Output the (x, y) coordinate of the center of the cell containing the given text.  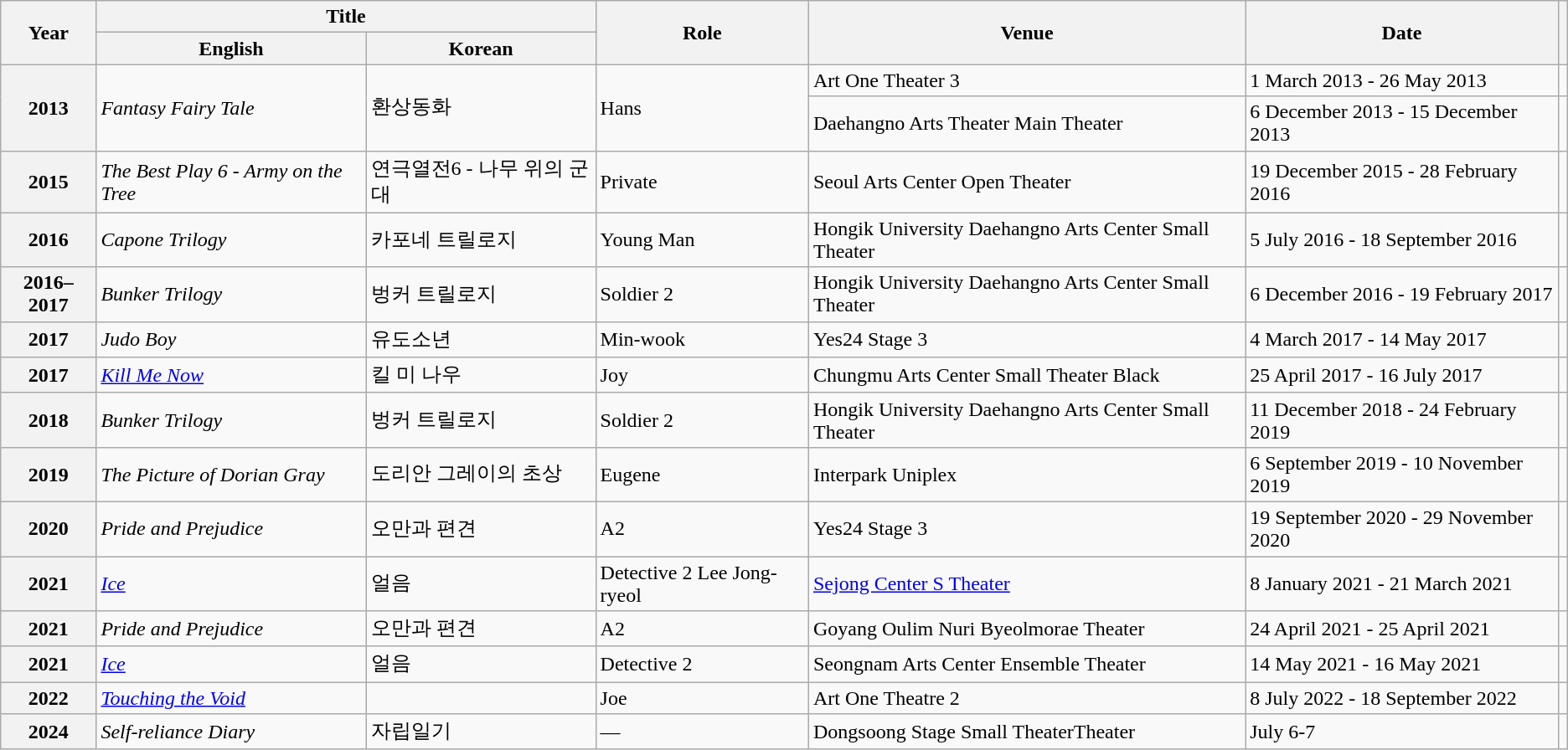
Daehangno Arts Theater Main Theater (1027, 124)
The Best Play 6 - Army on the Tree (231, 182)
Seoul Arts Center Open Theater (1027, 182)
환상동화 (481, 107)
2013 (49, 107)
Self-reliance Diary (231, 732)
8 January 2021 - 21 March 2021 (1402, 583)
14 May 2021 - 16 May 2021 (1402, 665)
Sejong Center S Theater (1027, 583)
English (231, 49)
6 December 2016 - 19 February 2017 (1402, 295)
Venue (1027, 33)
Art One Theatre 2 (1027, 698)
Joe (702, 698)
Detective 2 Lee Jong-ryeol (702, 583)
5 July 2016 - 18 September 2016 (1402, 239)
Kill Me Now (231, 375)
19 September 2020 - 29 November 2020 (1402, 529)
유도소년 (481, 340)
Chungmu Arts Center Small Theater Black (1027, 375)
Capone Trilogy (231, 239)
1 March 2013 - 26 May 2013 (1402, 80)
Young Man (702, 239)
Role (702, 33)
Min-wook (702, 340)
Eugene (702, 474)
2019 (49, 474)
Fantasy Fairy Tale (231, 107)
자립일기 (481, 732)
연극열전6 - 나무 위의 군대 (481, 182)
Private (702, 182)
Joy (702, 375)
6 September 2019 - 10 November 2019 (1402, 474)
2018 (49, 420)
Judo Boy (231, 340)
카포네 트릴로지 (481, 239)
19 December 2015 - 28 February 2016 (1402, 182)
25 April 2017 - 16 July 2017 (1402, 375)
2020 (49, 529)
8 July 2022 - 18 September 2022 (1402, 698)
The Picture of Dorian Gray (231, 474)
2015 (49, 182)
Dongsoong Stage Small TheaterTheater (1027, 732)
도리안 그레이의 초상 (481, 474)
Goyang Oulim Nuri Byeolmorae Theater (1027, 629)
2016 (49, 239)
2016–2017 (49, 295)
Seongnam Arts Center Ensemble Theater (1027, 665)
Korean (481, 49)
Title (346, 17)
4 March 2017 - 14 May 2017 (1402, 340)
2022 (49, 698)
2024 (49, 732)
Detective 2 (702, 665)
Interpark Uniplex (1027, 474)
Hans (702, 107)
킬 미 나우 (481, 375)
Touching the Void (231, 698)
Year (49, 33)
Art One Theater 3 (1027, 80)
6 December 2013 - 15 December 2013 (1402, 124)
11 December 2018 - 24 February 2019 (1402, 420)
24 April 2021 - 25 April 2021 (1402, 629)
July 6-7 (1402, 732)
— (702, 732)
Date (1402, 33)
